Output the (x, y) coordinate of the center of the cell containing the given text.  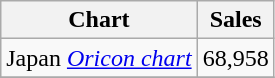
Chart (99, 20)
Sales (236, 20)
68,958 (236, 58)
Japan Oricon chart (99, 58)
